Scan for the cell matching the given text and deliver its (X, Y) coordinate at center. 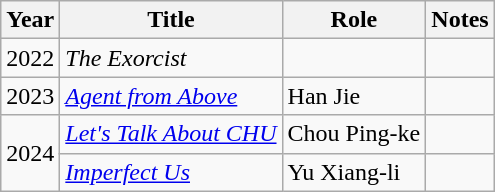
Yu Xiang-li (354, 172)
Agent from Above (171, 96)
Han Jie (354, 96)
2023 (30, 96)
Imperfect Us (171, 172)
Title (171, 20)
2024 (30, 153)
Year (30, 20)
Chou Ping-ke (354, 134)
Role (354, 20)
Let's Talk About CHU (171, 134)
Notes (460, 20)
2022 (30, 58)
The Exorcist (171, 58)
